Scan for the cell matching the given text and deliver its [X, Y] coordinate at center. 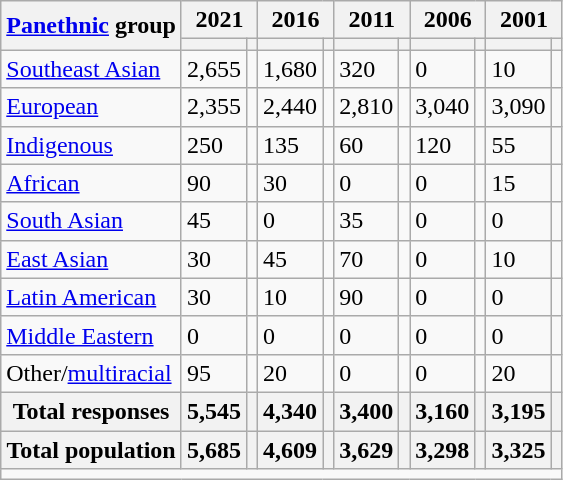
South Asian [92, 221]
2001 [524, 20]
3,090 [518, 107]
East Asian [92, 259]
250 [214, 145]
3,400 [366, 411]
2,355 [214, 107]
Middle Eastern [92, 335]
2,440 [290, 107]
Panethnic group [92, 26]
2016 [296, 20]
1,680 [290, 69]
Total responses [92, 411]
3,325 [518, 449]
135 [290, 145]
European [92, 107]
Indigenous [92, 145]
2011 [372, 20]
70 [366, 259]
5,685 [214, 449]
Total population [92, 449]
2021 [219, 20]
15 [518, 183]
60 [366, 145]
African [92, 183]
Other/multiracial [92, 373]
35 [366, 221]
Southeast Asian [92, 69]
5,545 [214, 411]
120 [442, 145]
3,160 [442, 411]
3,298 [442, 449]
4,340 [290, 411]
2,810 [366, 107]
3,040 [442, 107]
2,655 [214, 69]
55 [518, 145]
3,195 [518, 411]
Latin American [92, 297]
3,629 [366, 449]
320 [366, 69]
95 [214, 373]
2006 [448, 20]
4,609 [290, 449]
